Pinpoint the cell where the given text exists, returning its [X, Y] midpoint coordinate. 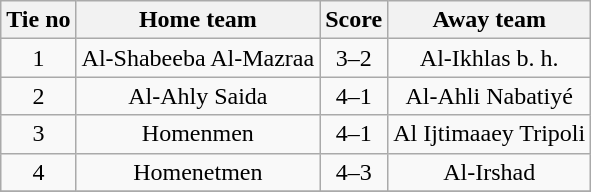
Score [354, 20]
Home team [198, 20]
Al-Ahli Nabatiyé [490, 96]
Al-Irshad [490, 172]
1 [38, 58]
Al Ijtimaaey Tripoli [490, 134]
Al-Ikhlas b. h. [490, 58]
Al-Ahly Saida [198, 96]
4 [38, 172]
Tie no [38, 20]
Homenetmen [198, 172]
Al-Shabeeba Al-Mazraa [198, 58]
2 [38, 96]
3–2 [354, 58]
Away team [490, 20]
Homenmen [198, 134]
3 [38, 134]
4–3 [354, 172]
